From the cell containing the given text, extract its center point as (x, y) coordinate. 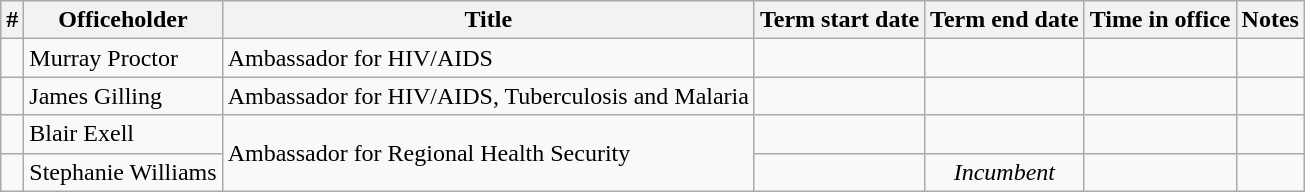
Incumbent (1005, 172)
Time in office (1160, 20)
Officeholder (123, 20)
# (12, 20)
Stephanie Williams (123, 172)
Title (488, 20)
Blair Exell (123, 134)
Murray Proctor (123, 58)
Ambassador for HIV/AIDS (488, 58)
Term end date (1005, 20)
Ambassador for HIV/AIDS, Tuberculosis and Malaria (488, 96)
Term start date (839, 20)
James Gilling (123, 96)
Ambassador for Regional Health Security (488, 153)
Notes (1270, 20)
